Extract the (x, y) coordinate from the center of the cell holding the provided text.  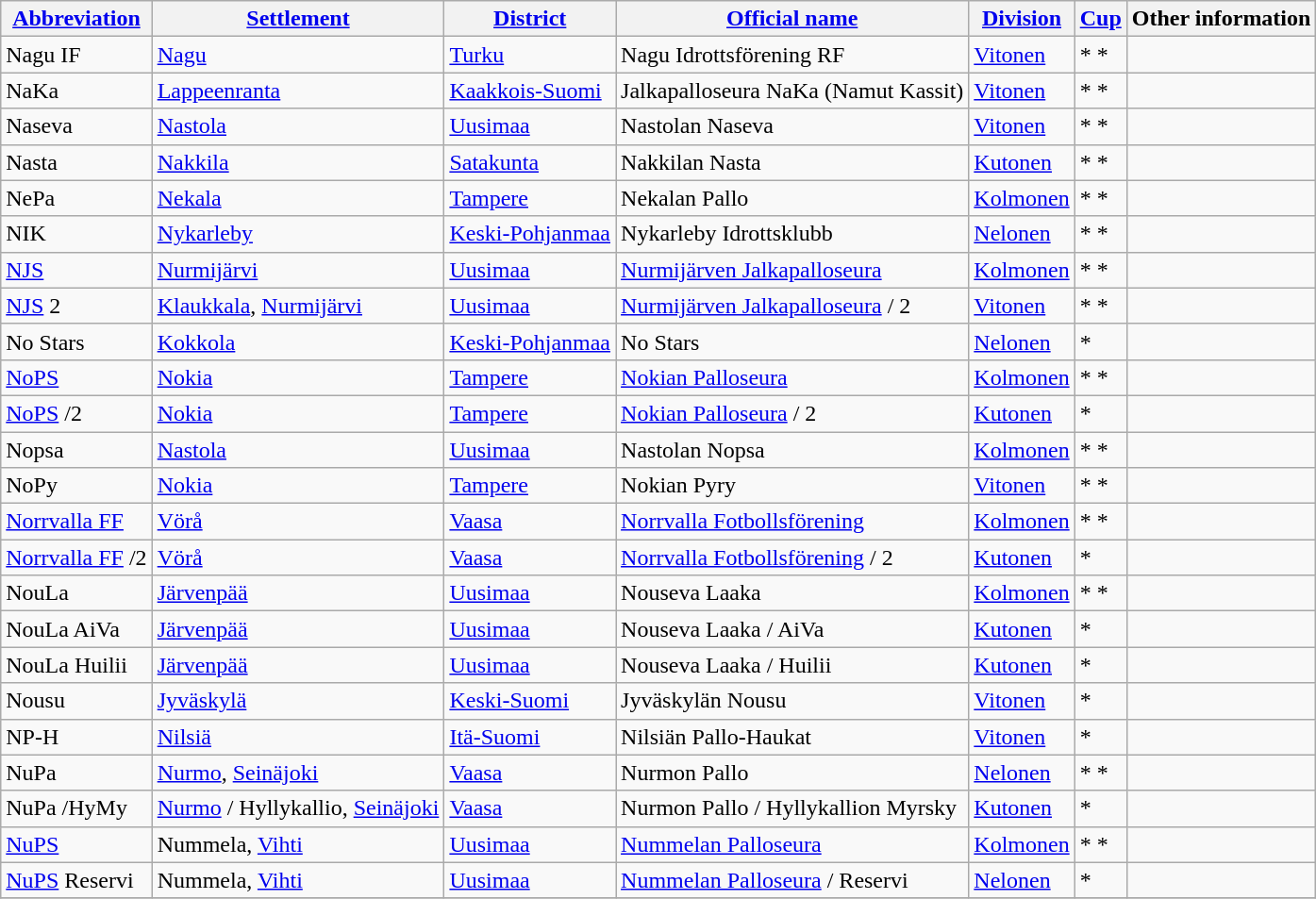
Nagu (298, 55)
Nurmo, Seinäjoki (298, 773)
District (530, 19)
Nastolan Nopsa (792, 450)
NuPa /HyMy (76, 808)
Other information (1221, 19)
Official name (792, 19)
Lappeenranta (298, 91)
Nurmon Pallo / Hyllykallion Myrsky (792, 808)
Division (1022, 19)
Nokian Pyry (792, 486)
Satakunta (530, 162)
Turku (530, 55)
NouLa (76, 593)
NoPS /2 (76, 413)
NuPS Reservi (76, 880)
Nakkila (298, 162)
NaKa (76, 91)
Cup (1100, 19)
Nagu Idrottsförening RF (792, 55)
Itä-Suomi (530, 737)
Nokian Palloseura / 2 (792, 413)
Keski-Suomi (530, 701)
NoPS (76, 377)
Jyväskylän Nousu (792, 701)
NePa (76, 198)
Nilsiän Pallo-Haukat (792, 737)
Naseva (76, 126)
Nagu IF (76, 55)
NouLa Huilii (76, 665)
Nurmon Pallo (792, 773)
Kaakkois-Suomi (530, 91)
NoPy (76, 486)
Nakkilan Nasta (792, 162)
Settlement (298, 19)
Abbreviation (76, 19)
Norrvalla Fotbollsförening / 2 (792, 558)
Nokian Palloseura (792, 377)
Norrvalla FF /2 (76, 558)
Nurmijärvi (298, 270)
Nykarleby Idrottsklubb (792, 234)
Nurmijärven Jalkapalloseura (792, 270)
Nouseva Laaka / AiVa (792, 629)
Nilsiä (298, 737)
NP-H (76, 737)
Nekala (298, 198)
Nopsa (76, 450)
Norrvalla FF (76, 522)
NuPa (76, 773)
Nykarleby (298, 234)
Jalkapalloseura NaKa (Namut Kassit) (792, 91)
NJS (76, 270)
Nurmo / Hyllykallio, Seinäjoki (298, 808)
NouLa AiVa (76, 629)
NIK (76, 234)
Nummelan Palloseura / Reservi (792, 880)
NuPS (76, 844)
Nekalan Pallo (792, 198)
Nurmijärven Jalkapalloseura / 2 (792, 306)
NJS 2 (76, 306)
Klaukkala, Nurmijärvi (298, 306)
Jyväskylä (298, 701)
Kokkola (298, 341)
Nastolan Naseva (792, 126)
Nouseva Laaka / Huilii (792, 665)
Norrvalla Fotbollsförening (792, 522)
Nousu (76, 701)
Nouseva Laaka (792, 593)
Nummelan Palloseura (792, 844)
Nasta (76, 162)
